Capture the cell that displays the provided text and extract its (X, Y) central coordinate. 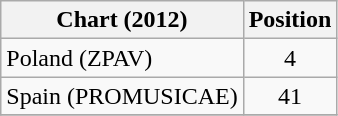
Position (290, 20)
4 (290, 58)
Spain (PROMUSICAE) (122, 96)
Poland (ZPAV) (122, 58)
Chart (2012) (122, 20)
41 (290, 96)
